Detect which cell encompasses the target text, then output its [x, y] center coordinate. 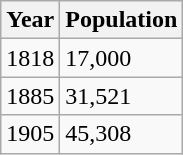
45,308 [122, 134]
Population [122, 20]
31,521 [122, 96]
1905 [30, 134]
Year [30, 20]
1885 [30, 96]
1818 [30, 58]
17,000 [122, 58]
